Scan for the cell matching the given text and deliver its (x, y) coordinate at center. 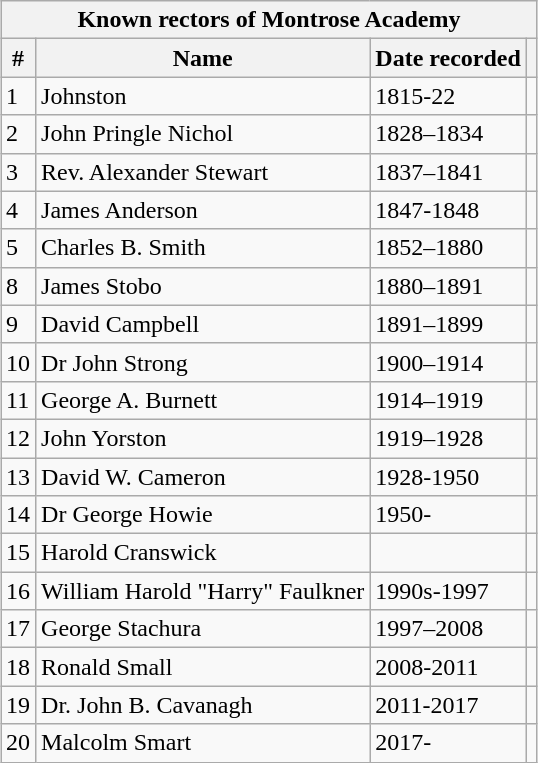
1 (18, 96)
1847-1848 (448, 210)
William Harold "Harry" Faulkner (203, 591)
Dr George Howie (203, 515)
James Anderson (203, 210)
4 (18, 210)
1891–1899 (448, 324)
1815-22 (448, 96)
James Stobo (203, 286)
13 (18, 477)
14 (18, 515)
10 (18, 362)
Dr John Strong (203, 362)
18 (18, 667)
2008-2011 (448, 667)
2017- (448, 743)
20 (18, 743)
David W. Cameron (203, 477)
19 (18, 705)
3 (18, 172)
5 (18, 248)
12 (18, 438)
1837–1841 (448, 172)
8 (18, 286)
16 (18, 591)
John Yorston (203, 438)
1828–1834 (448, 134)
Rev. Alexander Stewart (203, 172)
1919–1928 (448, 438)
Dr. John B. Cavanagh (203, 705)
John Pringle Nichol (203, 134)
Date recorded (448, 58)
1997–2008 (448, 629)
11 (18, 400)
George A. Burnett (203, 400)
Johnston (203, 96)
1928-1950 (448, 477)
# (18, 58)
Name (203, 58)
1852–1880 (448, 248)
Ronald Small (203, 667)
1990s-1997 (448, 591)
Harold Cranswick (203, 553)
17 (18, 629)
2 (18, 134)
15 (18, 553)
2011-2017 (448, 705)
1914–1919 (448, 400)
1950- (448, 515)
9 (18, 324)
Charles B. Smith (203, 248)
1900–1914 (448, 362)
1880–1891 (448, 286)
George Stachura (203, 629)
Malcolm Smart (203, 743)
David Campbell (203, 324)
Known rectors of Montrose Academy (268, 20)
